Return the [x, y] coordinate for the center point of the cell that contains the specified text.  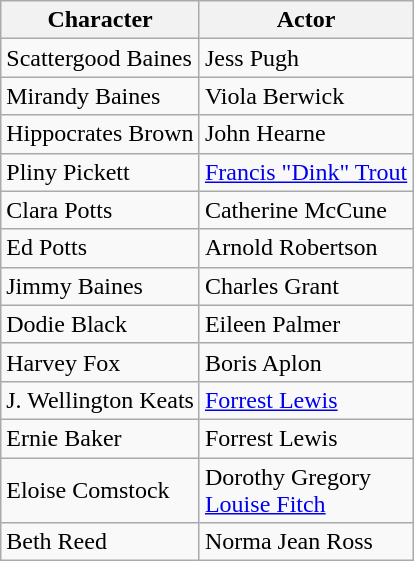
Character [100, 20]
Francis "Dink" Trout [306, 172]
Ed Potts [100, 248]
Jimmy Baines [100, 286]
Boris Aplon [306, 362]
Catherine McCune [306, 210]
Hippocrates Brown [100, 134]
Clara Potts [100, 210]
John Hearne [306, 134]
Actor [306, 20]
Arnold Robertson [306, 248]
Dorothy GregoryLouise Fitch [306, 490]
Charles Grant [306, 286]
J. Wellington Keats [100, 400]
Norma Jean Ross [306, 542]
Harvey Fox [100, 362]
Beth Reed [100, 542]
Pliny Pickett [100, 172]
Eloise Comstock [100, 490]
Dodie Black [100, 324]
Mirandy Baines [100, 96]
Scattergood Baines [100, 58]
Viola Berwick [306, 96]
Eileen Palmer [306, 324]
Ernie Baker [100, 438]
Jess Pugh [306, 58]
